Return (X, Y) of the center of cell containing provided text 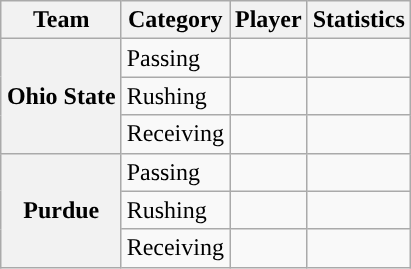
Statistics (358, 20)
Team (61, 20)
Purdue (61, 210)
Player (269, 20)
Ohio State (61, 96)
Category (175, 20)
